Search for the cell housing the specified text and yield its (X, Y) center coordinate. 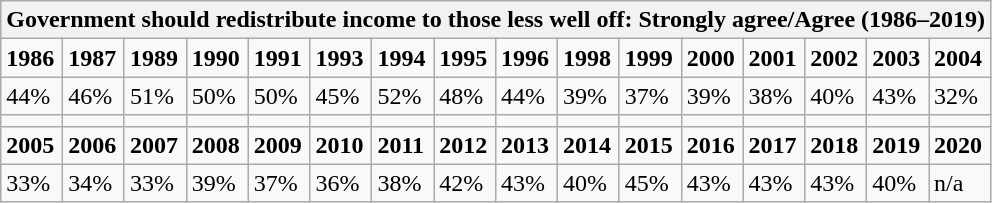
2006 (94, 145)
1994 (403, 58)
2014 (588, 145)
42% (465, 183)
1987 (94, 58)
2016 (712, 145)
2000 (712, 58)
36% (341, 183)
n/a (960, 183)
48% (465, 96)
2009 (279, 145)
1986 (32, 58)
2002 (836, 58)
2010 (341, 145)
2005 (32, 145)
1993 (341, 58)
1995 (465, 58)
2007 (155, 145)
2019 (898, 145)
2008 (217, 145)
34% (94, 183)
46% (94, 96)
1990 (217, 58)
2020 (960, 145)
2012 (465, 145)
2013 (527, 145)
1999 (650, 58)
2017 (774, 145)
1998 (588, 58)
32% (960, 96)
2015 (650, 145)
2001 (774, 58)
52% (403, 96)
2004 (960, 58)
1996 (527, 58)
1989 (155, 58)
51% (155, 96)
2003 (898, 58)
1991 (279, 58)
2011 (403, 145)
Government should redistribute income to those less well off: Strongly agree/Agree (1986–2019) (496, 20)
2018 (836, 145)
